Scan for the cell matching the given text and deliver its (x, y) coordinate at center. 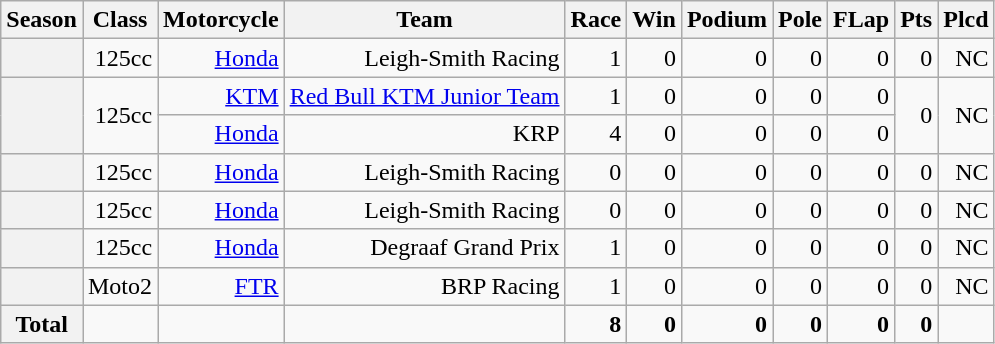
BRP Racing (424, 286)
Podium (726, 20)
Team (424, 20)
Motorcycle (222, 20)
Degraaf Grand Prix (424, 248)
KRP (424, 134)
8 (596, 324)
Plcd (966, 20)
Win (654, 20)
Class (120, 20)
FTR (222, 286)
FLap (862, 20)
Pole (800, 20)
Season (42, 20)
Race (596, 20)
Total (42, 324)
Moto2 (120, 286)
Red Bull KTM Junior Team (424, 96)
Pts (916, 20)
KTM (222, 96)
4 (596, 134)
